Determine the [x, y] coordinate at the center of the cell enclosing the given text.  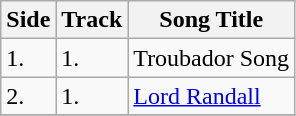
Song Title [212, 20]
2. [28, 96]
Troubador Song [212, 58]
Lord Randall [212, 96]
Side [28, 20]
Track [92, 20]
